Find where the given text appears and provide that cell's center as [X, Y] coordinate. 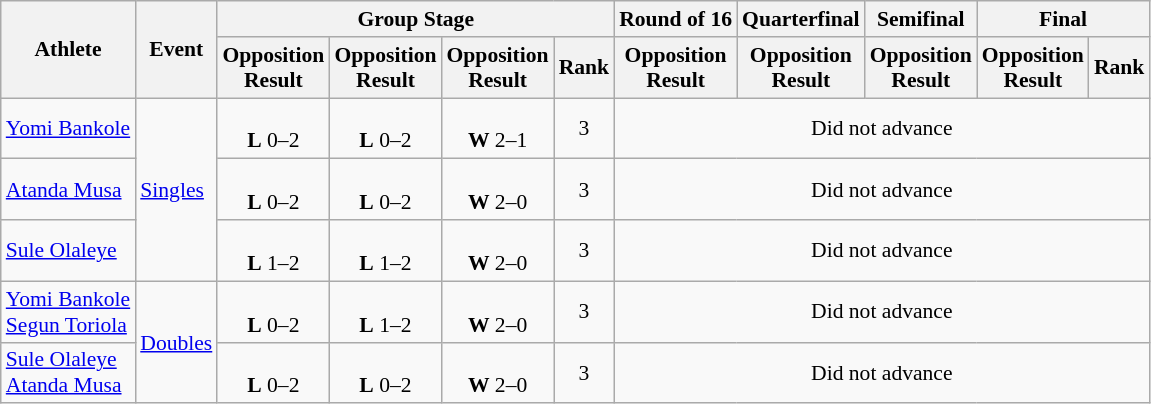
Quarterfinal [801, 19]
Yomi BankoleSegun Toriola [68, 312]
Sule OlaleyeAtanda Musa [68, 372]
Sule Olaleye [68, 250]
Atanda Musa [68, 190]
Singles [176, 190]
Group Stage [416, 19]
Round of 16 [676, 19]
Event [176, 50]
Doubles [176, 342]
Semifinal [921, 19]
Final [1064, 19]
Yomi Bankole [68, 128]
Athlete [68, 50]
W 2–1 [498, 128]
